From the cell containing the given text, extract its center point as [X, Y] coordinate. 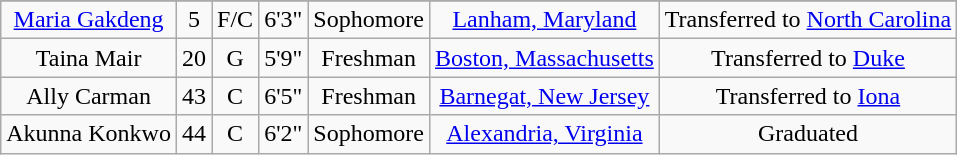
Maria Gakdeng [89, 20]
F/C [236, 20]
Transferred to Iona [808, 96]
Akunna Konkwo [89, 134]
6'2" [284, 134]
5'9" [284, 58]
Graduated [808, 134]
20 [194, 58]
Ally Carman [89, 96]
6'3" [284, 20]
Barnegat, New Jersey [545, 96]
6'5" [284, 96]
Transferred to North Carolina [808, 20]
Lanham, Maryland [545, 20]
Taina Mair [89, 58]
43 [194, 96]
44 [194, 134]
Transferred to Duke [808, 58]
G [236, 58]
Boston, Massachusetts [545, 58]
Alexandria, Virginia [545, 134]
5 [194, 20]
